Output the (x, y) coordinate of the center of the cell containing the given text.  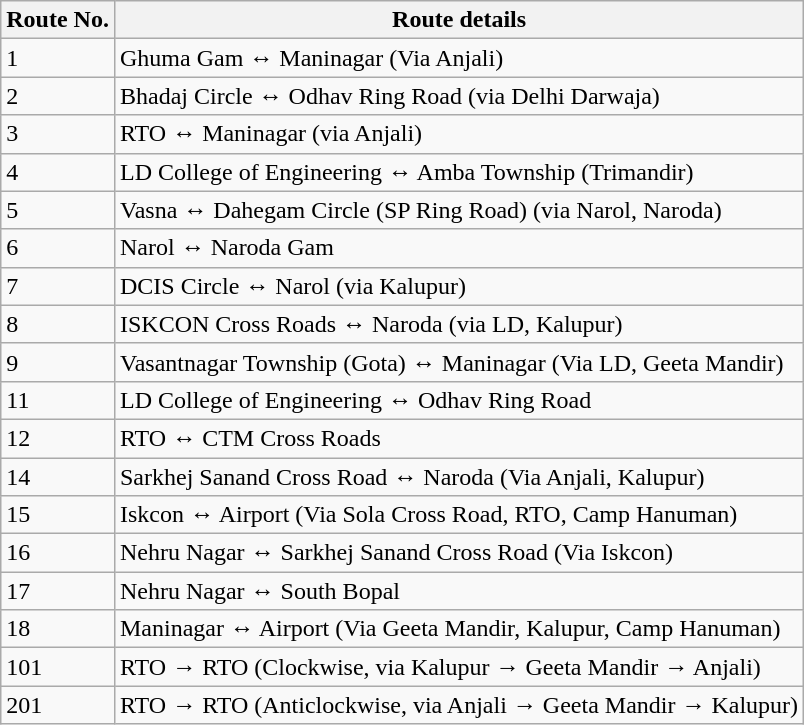
ISKCON Cross Roads ↔ Naroda (via LD, Kalupur) (458, 324)
RTO → RTO (Anticlockwise, via Anjali → Geeta Mandir → Kalupur) (458, 705)
1 (58, 58)
16 (58, 553)
5 (58, 210)
LD College of Engineering ↔ Amba Township (Trimandir) (458, 172)
Vasna ↔ Dahegam Circle (SP Ring Road) (via Narol, Naroda) (458, 210)
Route No. (58, 20)
6 (58, 248)
3 (58, 134)
Narol ↔ Naroda Gam (458, 248)
Sarkhej Sanand Cross Road ↔ Naroda (Via Anjali, Kalupur) (458, 477)
9 (58, 362)
201 (58, 705)
11 (58, 400)
LD College of Engineering ↔ Odhav Ring Road (458, 400)
Maninagar ↔ Airport (Via Geeta Mandir, Kalupur, Camp Hanuman) (458, 629)
RTO ↔ CTM Cross Roads (458, 438)
7 (58, 286)
14 (58, 477)
12 (58, 438)
DCIS Circle ↔ Narol (via Kalupur) (458, 286)
Route details (458, 20)
Bhadaj Circle ↔ Odhav Ring Road (via Delhi Darwaja) (458, 96)
8 (58, 324)
Ghuma Gam ↔ Maninagar (Via Anjali) (458, 58)
15 (58, 515)
2 (58, 96)
17 (58, 591)
18 (58, 629)
Iskcon ↔ Airport (Via Sola Cross Road, RTO, Camp Hanuman) (458, 515)
RTO ↔ Maninagar (via Anjali) (458, 134)
101 (58, 667)
RTO → RTO (Clockwise, via Kalupur → Geeta Mandir → Anjali) (458, 667)
4 (58, 172)
Nehru Nagar ↔ South Bopal (458, 591)
Nehru Nagar ↔ Sarkhej Sanand Cross Road (Via Iskcon) (458, 553)
Vasantnagar Township (Gota) ↔ Maninagar (Via LD, Geeta Mandir) (458, 362)
